Return (X, Y) of the center of cell containing provided text 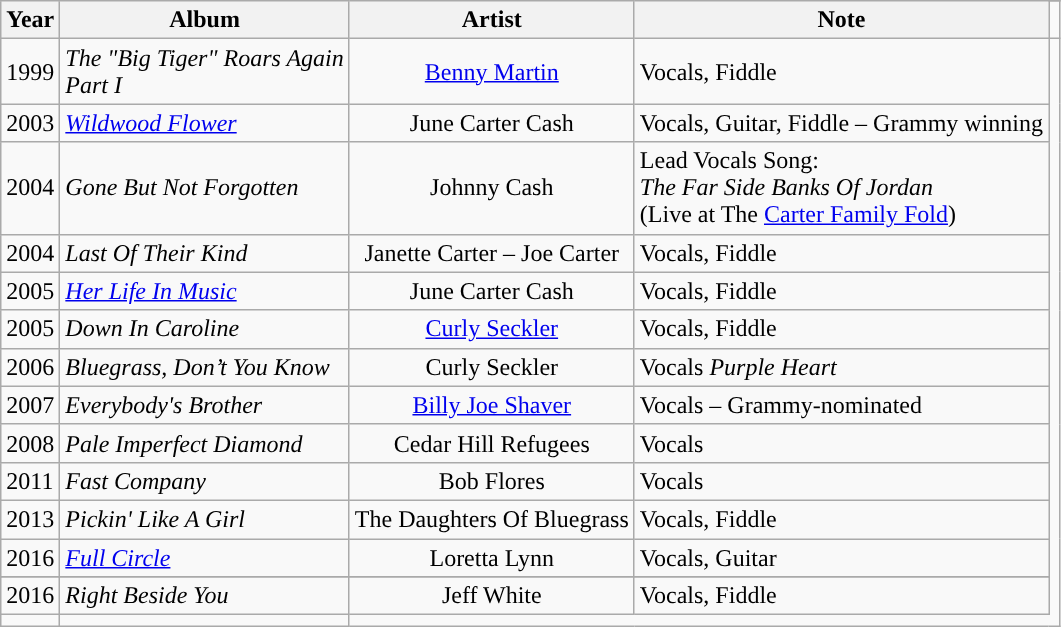
Pickin' Like A Girl (204, 519)
2008 (30, 443)
2003 (30, 123)
Wildwood Flower (204, 123)
Year (30, 20)
Her Life In Music (204, 291)
2013 (30, 519)
Vocals Purple Heart (841, 367)
Vocals – Grammy-nominated (841, 405)
Johnny Cash (492, 188)
Bob Flores (492, 481)
Bluegrass, Don’t You Know (204, 367)
Album (204, 20)
2006 (30, 367)
Fast Company (204, 481)
The "Big Tiger" Roars Again Part I (204, 72)
Lead Vocals Song:The Far Side Banks Of Jordan(Live at The Carter Family Fold) (841, 188)
Note (841, 20)
Loretta Lynn (492, 557)
Benny Martin (492, 72)
Jeff White (492, 596)
The Daughters Of Bluegrass (492, 519)
Artist (492, 20)
Down In Caroline (204, 329)
2011 (30, 481)
2007 (30, 405)
Full Circle (204, 557)
Billy Joe Shaver (492, 405)
Vocals, Guitar, Fiddle – Grammy winning (841, 123)
Cedar Hill Refugees (492, 443)
1999 (30, 72)
Janette Carter – Joe Carter (492, 253)
Gone But Not Forgotten (204, 188)
Pale Imperfect Diamond (204, 443)
Last Of Their Kind (204, 253)
Vocals, Guitar (841, 557)
Right Beside You (204, 596)
Everybody's Brother (204, 405)
